Extract the [x, y] coordinate from the center of the cell holding the provided text.  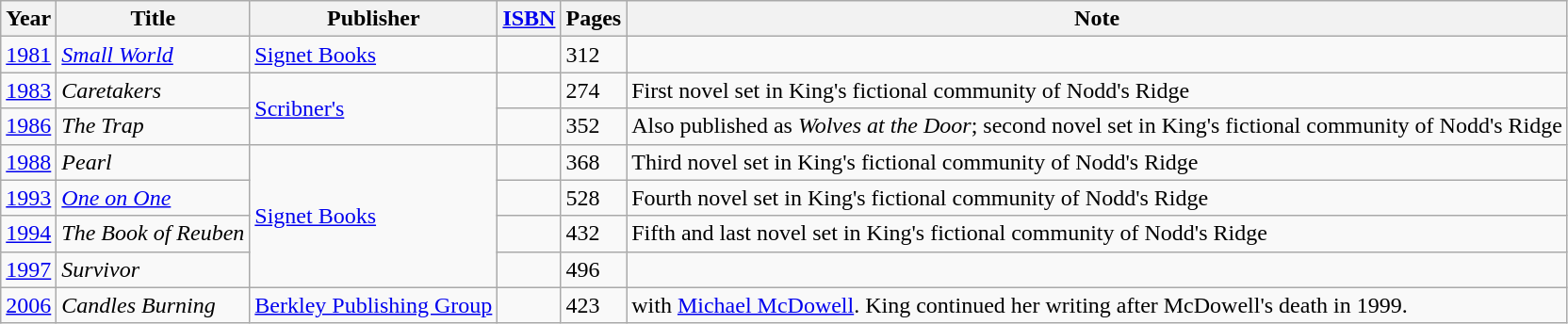
1983 [28, 90]
Note [1097, 19]
Scribner's [373, 108]
1993 [28, 198]
Pages [594, 19]
Third novel set in King's fictional community of Nodd's Ridge [1097, 162]
Year [28, 19]
528 [594, 198]
1981 [28, 55]
Caretakers [153, 90]
Candles Burning [153, 305]
1986 [28, 126]
274 [594, 90]
368 [594, 162]
First novel set in King's fictional community of Nodd's Ridge [1097, 90]
1988 [28, 162]
Fifth and last novel set in King's fictional community of Nodd's Ridge [1097, 234]
The Trap [153, 126]
ISBN [530, 19]
Small World [153, 55]
The Book of Reuben [153, 234]
2006 [28, 305]
496 [594, 269]
Also published as Wolves at the Door; second novel set in King's fictional community of Nodd's Ridge [1097, 126]
Survivor [153, 269]
Berkley Publishing Group [373, 305]
432 [594, 234]
with Michael McDowell. King continued her writing after McDowell's death in 1999. [1097, 305]
423 [594, 305]
Title [153, 19]
Fourth novel set in King's fictional community of Nodd's Ridge [1097, 198]
1994 [28, 234]
Publisher [373, 19]
312 [594, 55]
One on One [153, 198]
352 [594, 126]
1997 [28, 269]
Pearl [153, 162]
